Capture the cell that displays the provided text and extract its (X, Y) central coordinate. 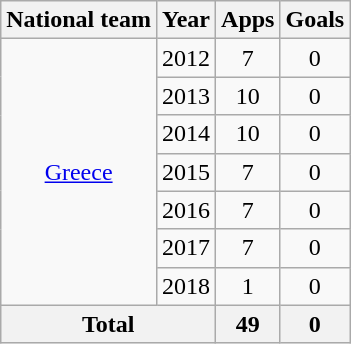
49 (248, 324)
Goals (315, 20)
2018 (186, 286)
1 (248, 286)
2014 (186, 134)
Greece (79, 172)
2017 (186, 248)
Apps (248, 20)
2016 (186, 210)
2015 (186, 172)
Year (186, 20)
National team (79, 20)
Total (108, 324)
2012 (186, 58)
2013 (186, 96)
